Provide the [X, Y] coordinate of the cell's center where the given text is located.  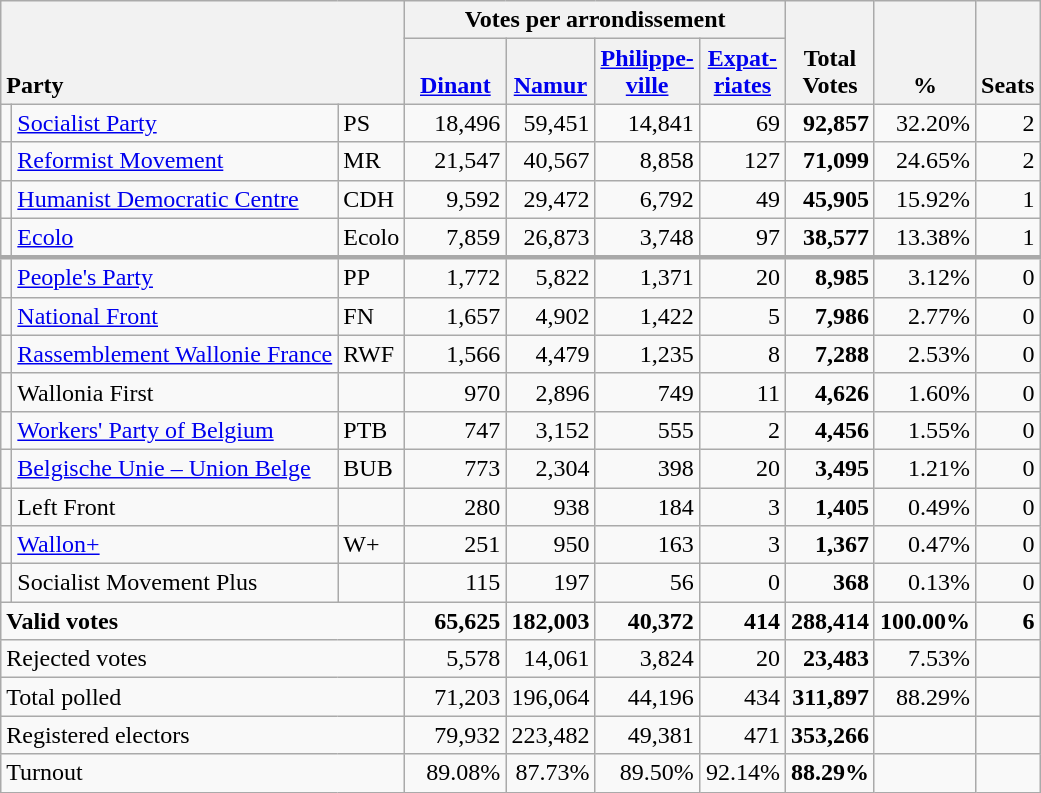
National Front [175, 316]
100.00% [924, 621]
434 [742, 697]
23,483 [830, 659]
49,381 [647, 735]
Party [203, 52]
196,064 [550, 697]
Philippe- ville [647, 72]
6,792 [647, 199]
92,857 [830, 123]
3,748 [647, 238]
127 [742, 161]
5 [742, 316]
1,405 [830, 507]
7,859 [456, 238]
56 [647, 583]
Total polled [203, 697]
13.38% [924, 238]
44,196 [647, 697]
Total Votes [830, 52]
45,905 [830, 199]
Expat- riates [742, 72]
0.47% [924, 545]
7,986 [830, 316]
288,414 [830, 621]
2.53% [924, 354]
14,061 [550, 659]
4,479 [550, 354]
W+ [372, 545]
8 [742, 354]
1.21% [924, 468]
7.53% [924, 659]
40,567 [550, 161]
PP [372, 278]
92.14% [742, 773]
97 [742, 238]
0.13% [924, 583]
% [924, 52]
Valid votes [203, 621]
950 [550, 545]
Dinant [456, 72]
749 [647, 392]
970 [456, 392]
21,547 [456, 161]
24.65% [924, 161]
PS [372, 123]
65,625 [456, 621]
MR [372, 161]
555 [647, 430]
1.55% [924, 430]
49 [742, 199]
182,003 [550, 621]
11 [742, 392]
Namur [550, 72]
0.49% [924, 507]
5,578 [456, 659]
251 [456, 545]
71,203 [456, 697]
BUB [372, 468]
4,626 [830, 392]
2.77% [924, 316]
Seats [1008, 52]
1,657 [456, 316]
1,235 [647, 354]
29,472 [550, 199]
Socialist Party [175, 123]
2,896 [550, 392]
Registered electors [203, 735]
9,592 [456, 199]
8,985 [830, 278]
Workers' Party of Belgium [175, 430]
368 [830, 583]
CDH [372, 199]
163 [647, 545]
Belgische Unie – Union Belge [175, 468]
Socialist Movement Plus [175, 583]
RWF [372, 354]
4,902 [550, 316]
1,371 [647, 278]
938 [550, 507]
Turnout [203, 773]
PTB [372, 430]
1,566 [456, 354]
Wallonia First [175, 392]
Left Front [175, 507]
59,451 [550, 123]
38,577 [830, 238]
69 [742, 123]
79,932 [456, 735]
71,099 [830, 161]
Humanist Democratic Centre [175, 199]
87.73% [550, 773]
14,841 [647, 123]
398 [647, 468]
5,822 [550, 278]
1.60% [924, 392]
4,456 [830, 430]
40,372 [647, 621]
184 [647, 507]
89.08% [456, 773]
414 [742, 621]
FN [372, 316]
8,858 [647, 161]
311,897 [830, 697]
6 [1008, 621]
3,824 [647, 659]
2,304 [550, 468]
280 [456, 507]
15.92% [924, 199]
773 [456, 468]
People's Party [175, 278]
3,152 [550, 430]
26,873 [550, 238]
197 [550, 583]
1,422 [647, 316]
3.12% [924, 278]
115 [456, 583]
Reformist Movement [175, 161]
Votes per arrondissement [596, 20]
Wallon+ [175, 545]
Rassemblement Wallonie France [175, 354]
1,367 [830, 545]
89.50% [647, 773]
1,772 [456, 278]
Rejected votes [203, 659]
3,495 [830, 468]
471 [742, 735]
32.20% [924, 123]
747 [456, 430]
7,288 [830, 354]
18,496 [456, 123]
353,266 [830, 735]
223,482 [550, 735]
